Output the (X, Y) coordinate of the center of the cell containing the given text.  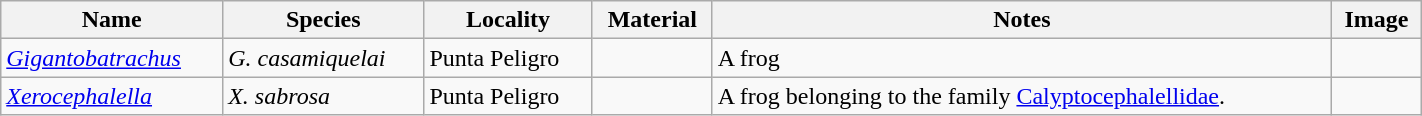
Gigantobatrachus (112, 58)
A frog belonging to the family Calyptocephalellidae. (1022, 96)
A frog (1022, 58)
G. casamiquelai (324, 58)
Species (324, 20)
Image (1377, 20)
X. sabrosa (324, 96)
Name (112, 20)
Locality (508, 20)
Notes (1022, 20)
Material (652, 20)
Xerocephalella (112, 96)
